Identify which cell holds the provided text, then report its (X, Y) central coordinate. 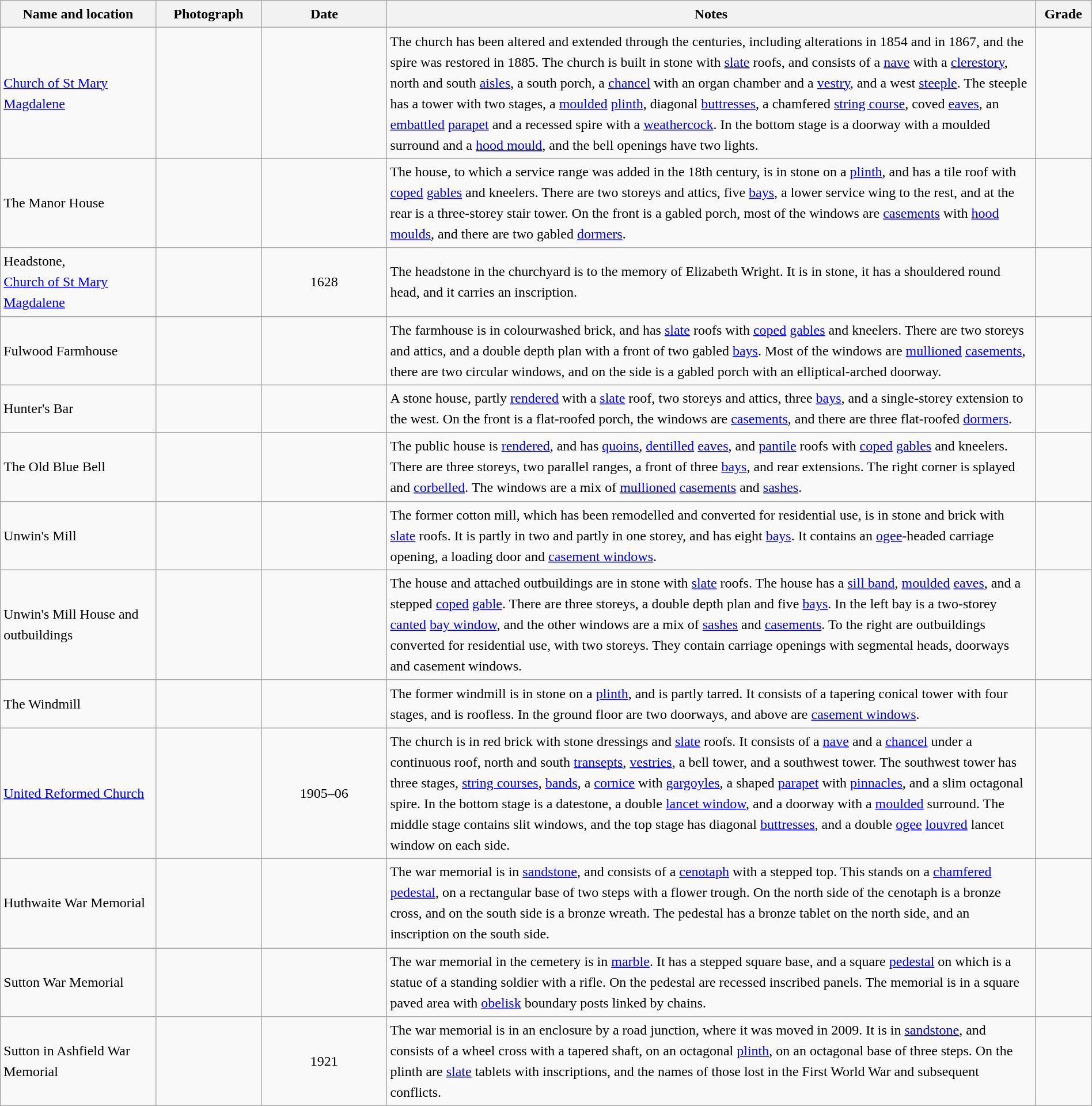
Church of St Mary Magdalene (78, 93)
Hunter's Bar (78, 409)
1921 (324, 1061)
The Windmill (78, 704)
The headstone in the churchyard is to the memory of Elizabeth Wright. It is in stone, it has a shouldered round head, and it carries an inscription. (711, 282)
1905–06 (324, 793)
Sutton in Ashfield War Memorial (78, 1061)
Headstone,Church of St Mary Magdalene (78, 282)
The Manor House (78, 203)
Date (324, 14)
Unwin's Mill House and outbuildings (78, 624)
Fulwood Farmhouse (78, 350)
Huthwaite War Memorial (78, 903)
Grade (1063, 14)
Unwin's Mill (78, 536)
1628 (324, 282)
United Reformed Church (78, 793)
Photograph (208, 14)
Sutton War Memorial (78, 983)
The Old Blue Bell (78, 467)
Notes (711, 14)
Name and location (78, 14)
